Find where the given text appears and provide that cell's center as (X, Y) coordinate. 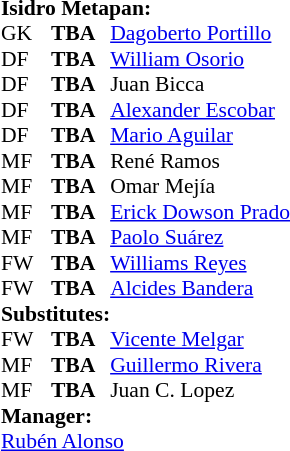
Mario Aguilar (200, 135)
Manager: (146, 416)
Juan Bicca (200, 85)
Alexander Escobar (200, 110)
Alcides Bandera (200, 289)
Substitutes: (56, 314)
René Ramos (200, 161)
Williams Reyes (200, 263)
Erick Dowson Prado (200, 212)
Vicente Melgar (200, 339)
GK (26, 33)
Juan C. Lopez (200, 391)
Guillermo Rivera (200, 365)
William Osorio (200, 59)
Omar Mejía (200, 187)
Paolo Suárez (200, 237)
Dagoberto Portillo (200, 33)
